Output the (X, Y) coordinate of the center of the cell containing the given text.  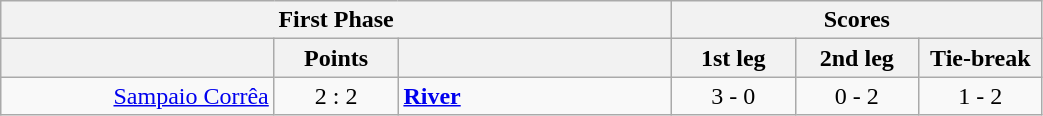
First Phase (336, 20)
River (535, 96)
Scores (856, 20)
2 : 2 (336, 96)
Points (336, 58)
Sampaio Corrêa (138, 96)
3 - 0 (733, 96)
2nd leg (857, 58)
1 - 2 (981, 96)
1st leg (733, 58)
0 - 2 (857, 96)
Tie-break (981, 58)
